Provide the (x, y) coordinate of the cell's center where the given text is located.  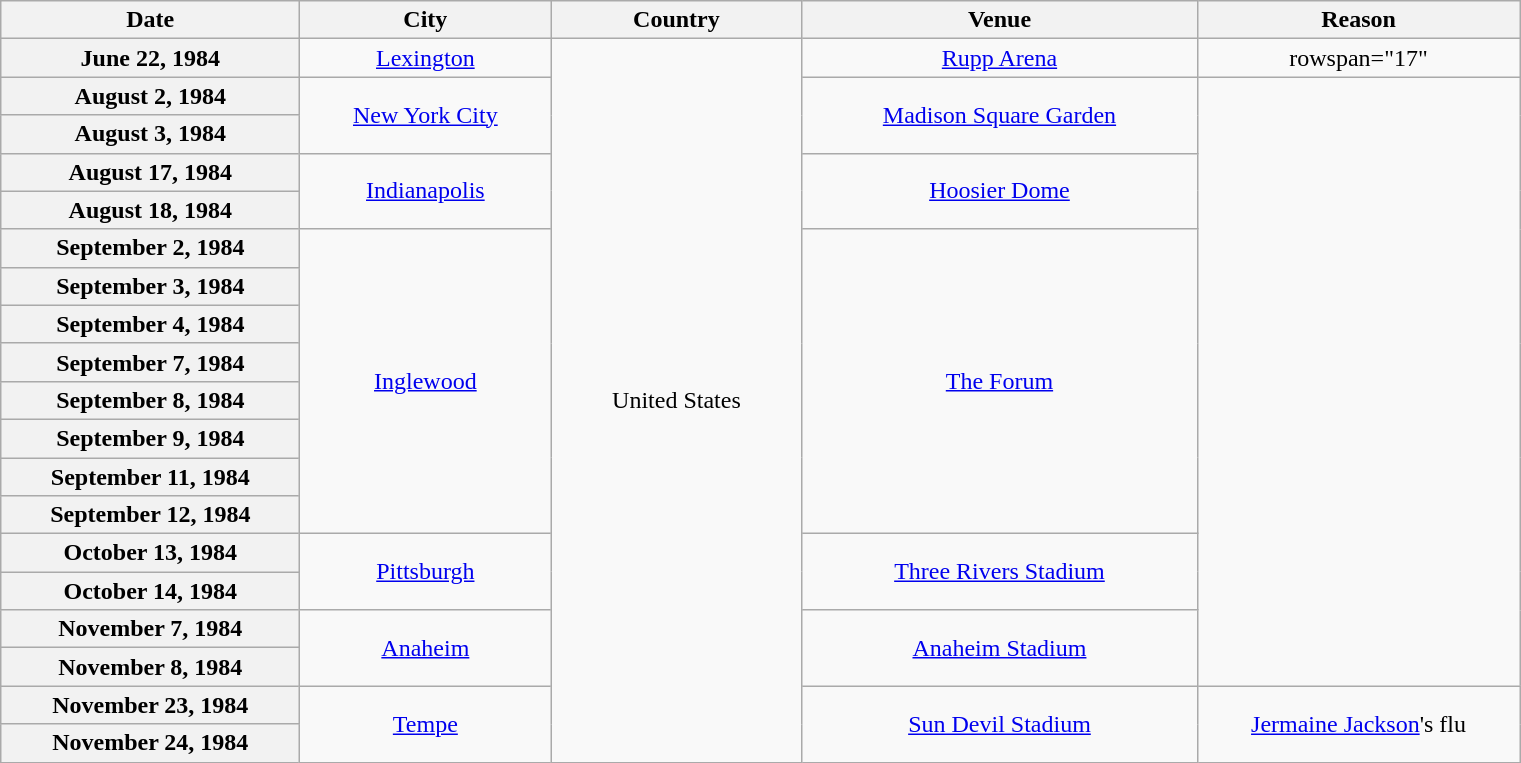
September 12, 1984 (150, 515)
Hoosier Dome (1000, 191)
Reason (1358, 20)
August 18, 1984 (150, 210)
November 8, 1984 (150, 667)
rowspan="17" (1358, 58)
Madison Square Garden (1000, 115)
September 2, 1984 (150, 248)
September 11, 1984 (150, 477)
Date (150, 20)
August 2, 1984 (150, 96)
November 7, 1984 (150, 629)
September 7, 1984 (150, 362)
June 22, 1984 (150, 58)
Anaheim Stadium (1000, 648)
October 14, 1984 (150, 591)
Sun Devil Stadium (1000, 724)
New York City (426, 115)
Indianapolis (426, 191)
United States (676, 400)
Rupp Arena (1000, 58)
September 3, 1984 (150, 286)
September 8, 1984 (150, 400)
September 9, 1984 (150, 438)
Pittsburgh (426, 572)
Venue (1000, 20)
The Forum (1000, 381)
Three Rivers Stadium (1000, 572)
November 24, 1984 (150, 743)
City (426, 20)
November 23, 1984 (150, 705)
August 17, 1984 (150, 172)
Jermaine Jackson's flu (1358, 724)
August 3, 1984 (150, 134)
Inglewood (426, 381)
September 4, 1984 (150, 324)
October 13, 1984 (150, 553)
Country (676, 20)
Anaheim (426, 648)
Tempe (426, 724)
Lexington (426, 58)
